Identify which cell holds the provided text, then report its (x, y) central coordinate. 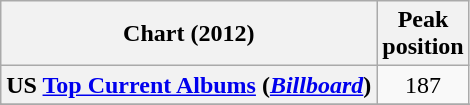
Chart (2012) (189, 34)
US Top Current Albums (Billboard) (189, 85)
Peakposition (423, 34)
187 (423, 85)
